Determine the [X, Y] coordinate at the center of the cell enclosing the given text.  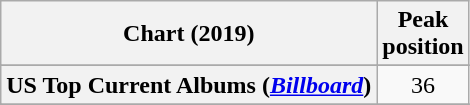
Peakposition [423, 34]
Chart (2019) [189, 34]
36 [423, 85]
US Top Current Albums (Billboard) [189, 85]
